Find where the given text appears and provide that cell's center as [X, Y] coordinate. 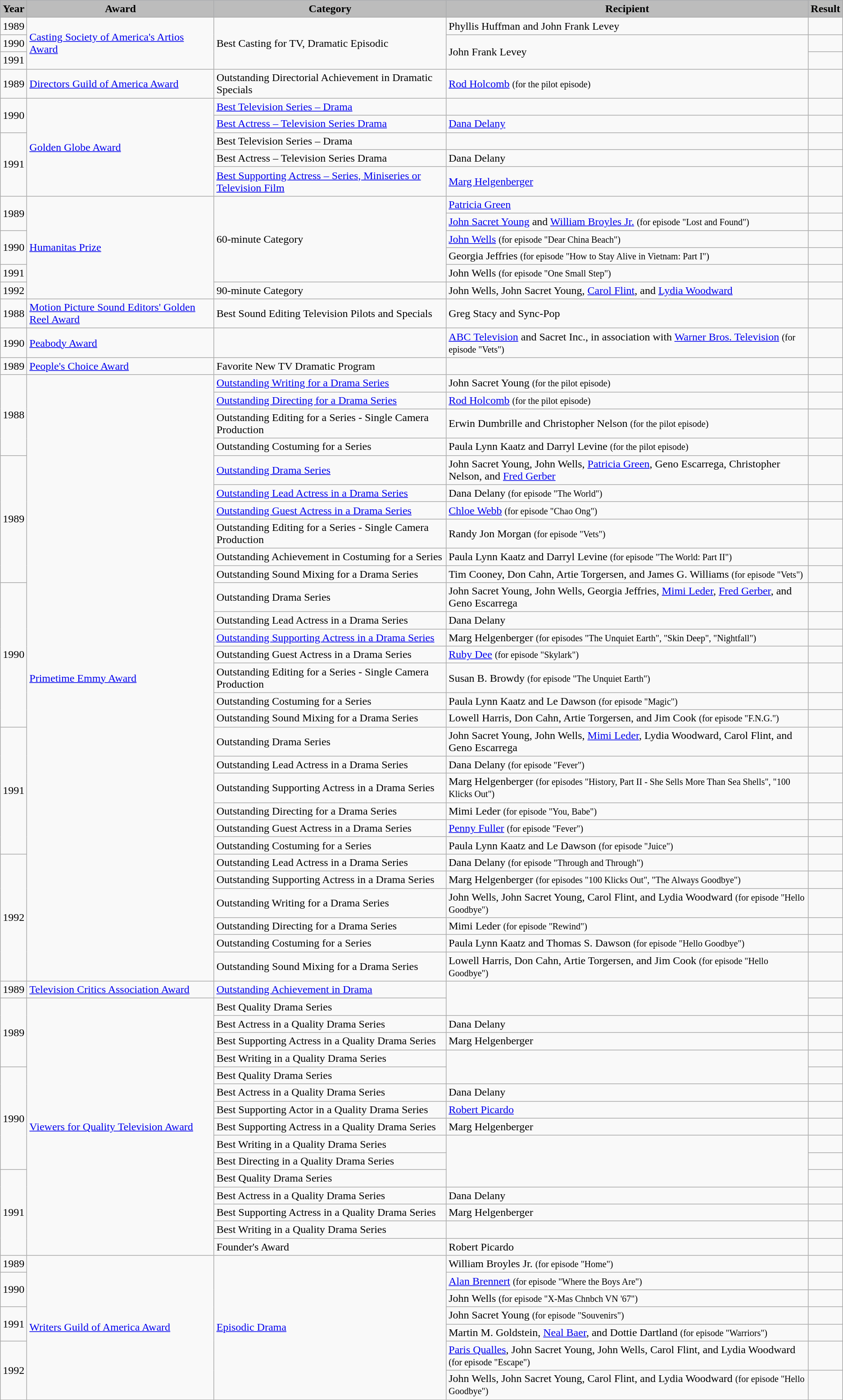
John Sacret Young, John Wells, Patricia Green, Geno Escarrega, Christopher Nelson, and Fred Gerber [627, 470]
Humanitas Prize [121, 247]
Georgia Jeffries (for episode "How to Stay Alive in Vietnam: Part I") [627, 256]
Recipient [627, 9]
Lowell Harris, Don Cahn, Artie Torgersen, and Jim Cook (for episode "Hello Goodbye") [627, 966]
Penny Fuller (for episode "Fever") [627, 828]
Paris Qualles, John Sacret Young, John Wells, Carol Flint, and Lydia Woodward (for episode "Escape") [627, 1355]
John Sacret Young (for the pilot episode) [627, 383]
Patricia Green [627, 204]
Ruby Dee (for episode "Skylark") [627, 655]
Randy Jon Morgan (for episode "Vets") [627, 533]
Outstanding Directorial Achievement in Dramatic Specials [330, 84]
Founder's Award [330, 1247]
Mimi Leder (for episode "Rewind") [627, 926]
Lowell Harris, Don Cahn, Artie Torgersen, and Jim Cook (for episode "F.N.G.") [627, 718]
Dana Delany (for episode "Fever") [627, 765]
Dana Delany (for episode "Through and Through") [627, 862]
People's Choice Award [121, 366]
Outstanding Achievement in Costuming for a Series [330, 557]
William Broyles Jr. (for episode "Home") [627, 1264]
Marg Helgenberger (for episodes "100 Klicks Out", "The Always Goodbye") [627, 879]
John Sacret Young, John Wells, Mimi Leder, Lydia Woodward, Carol Flint, and Geno Escarrega [627, 741]
90-minute Category [330, 290]
Result [825, 9]
Viewers for Quality Television Award [121, 1127]
Marg Helgenberger (for episodes "The Unquiet Earth", "Skin Deep", "Nightfall") [627, 638]
Best Supporting Actress – Series, Miniseries or Television Film [330, 181]
Erwin Dumbrille and Christopher Nelson (for the pilot episode) [627, 423]
Chloe Webb (for episode "Chao Ong") [627, 510]
Paula Lynn Kaatz and Thomas S. Dawson (for episode "Hello Goodbye") [627, 943]
Best Directing in a Quality Drama Series [330, 1161]
Primetime Emmy Award [121, 678]
ABC Television and Sacret Inc., in association with Warner Bros. Television (for episode "Vets") [627, 343]
John Sacret Young, John Wells, Georgia Jeffries, Mimi Leder, Fred Gerber, and Geno Escarrega [627, 597]
Martin M. Goldstein, Neal Baer, and Dottie Dartland (for episode "Warriors") [627, 1332]
Year [14, 9]
Paula Lynn Kaatz and Le Dawson (for episode "Juice") [627, 845]
Tim Cooney, Don Cahn, Artie Torgersen, and James G. Williams (for episode "Vets") [627, 574]
Directors Guild of America Award [121, 84]
John Sacret Young and William Broyles Jr. (for episode "Lost and Found") [627, 222]
Marg Helgenberger (for episodes "History, Part II - She Sells More Than Sea Shells", "100 Klicks Out") [627, 788]
John Wells (for episode "Dear China Beach") [627, 239]
Favorite New TV Dramatic Program [330, 366]
Paula Lynn Kaatz and Darryl Levine (for episode "The World: Part II") [627, 557]
Greg Stacy and Sync-Pop [627, 313]
Television Critics Association Award [121, 990]
Category [330, 9]
Alan Brennert (for episode "Where the Boys Are") [627, 1281]
John Wells (for episode "X-Mas Chnbch VN '67") [627, 1298]
Writers Guild of America Award [121, 1328]
John Frank Levey [627, 52]
Motion Picture Sound Editors' Golden Reel Award [121, 313]
John Wells, John Sacret Young, Carol Flint, and Lydia Woodward [627, 290]
Golden Globe Award [121, 147]
Best Supporting Actor in a Quality Drama Series [330, 1110]
Best Casting for TV, Dramatic Episodic [330, 43]
John Wells (for episode "One Small Step") [627, 273]
Best Sound Editing Television Pilots and Specials [330, 313]
Mimi Leder (for episode "You, Babe") [627, 811]
Paula Lynn Kaatz and Darryl Levine (for the pilot episode) [627, 447]
Peabody Award [121, 343]
John Sacret Young (for episode "Souvenirs") [627, 1315]
60-minute Category [330, 239]
Outstanding Achievement in Drama [330, 990]
Award [121, 9]
Episodic Drama [330, 1328]
Dana Delany (for episode "The World") [627, 493]
Susan B. Browdy (for episode "The Unquiet Earth") [627, 678]
Phyllis Huffman and John Frank Levey [627, 26]
Casting Society of America's Artios Award [121, 43]
Paula Lynn Kaatz and Le Dawson (for episode "Magic") [627, 701]
